Determine the [x, y] coordinate at the center of the cell enclosing the given text.  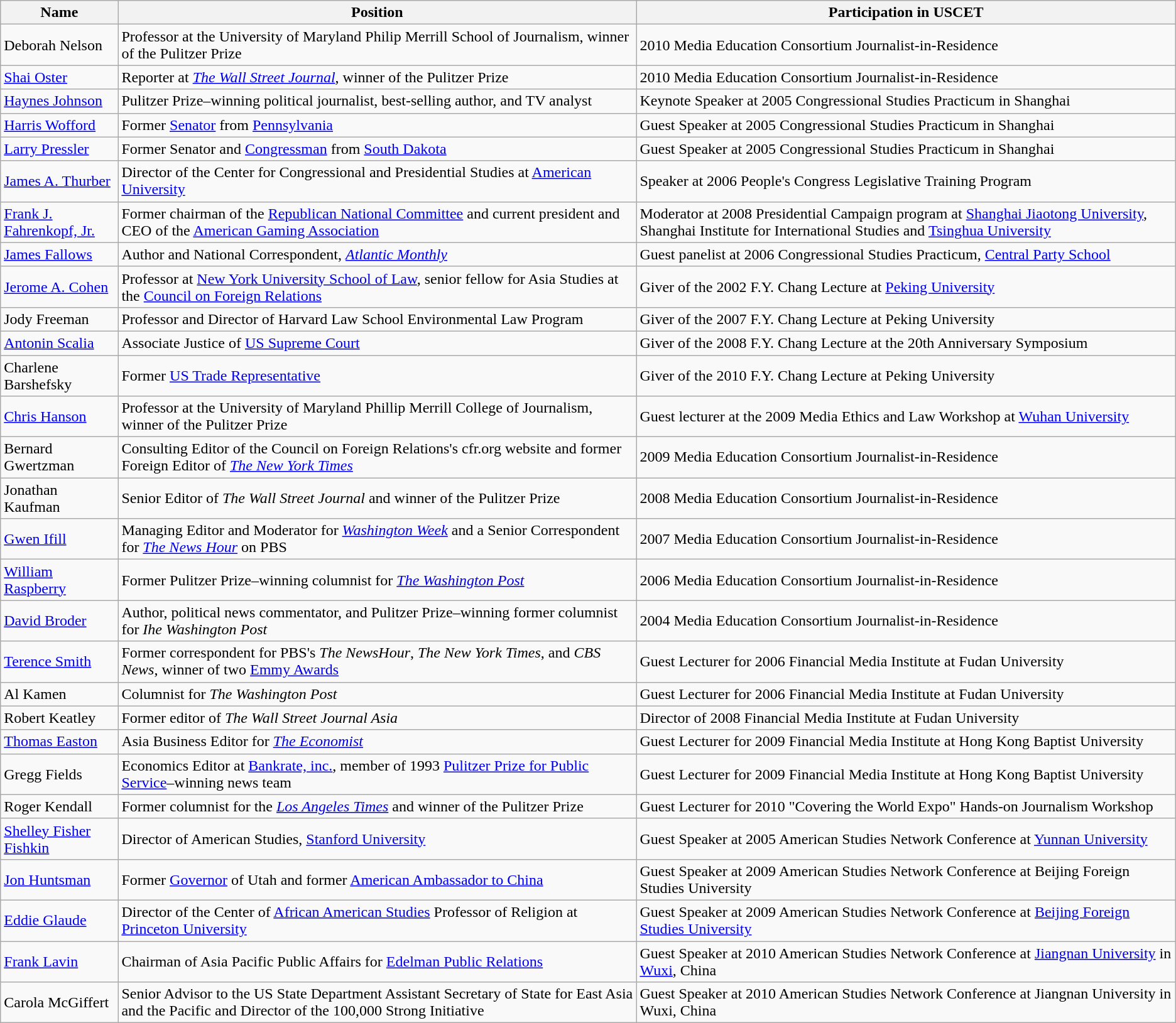
Charlene Barshefsky [59, 376]
Director of the Center of African American Studies Professor of Religion at Princeton University [377, 921]
Giver of the 2008 F.Y. Chang Lecture at the 20th Anniversary Symposium [906, 343]
Chris Hanson [59, 417]
Haynes Johnson [59, 101]
Director of the Center for Congressional and Presidential Studies at American University [377, 181]
Asia Business Editor for The Economist [377, 742]
Giver of the 2002 F.Y. Chang Lecture at Peking University [906, 286]
Pulitzer Prize–winning political journalist, best-selling author, and TV analyst [377, 101]
Former chairman of the Republican National Committee and current president and CEO of the American Gaming Association [377, 222]
Gwen Ifill [59, 539]
Jerome A. Cohen [59, 286]
Former Senator from Pennsylvania [377, 125]
Eddie Glaude [59, 921]
Director of American Studies, Stanford University [377, 839]
Larry Pressler [59, 149]
2009 Media Education Consortium Journalist-in-Residence [906, 457]
Consulting Editor of the Council on Foreign Relations's cfr.org website and former Foreign Editor of The New York Times [377, 457]
Director of 2008 Financial Media Institute at Fudan University [906, 718]
Professor at New York University School of Law, senior fellow for Asia Studies at the Council on Foreign Relations [377, 286]
Position [377, 13]
2007 Media Education Consortium Journalist-in-Residence [906, 539]
Columnist for The Washington Post [377, 694]
Senior Advisor to the US State Department Assistant Secretary of State for East Asia and the Pacific and Director of the 100,000 Strong Initiative [377, 1002]
Guest panelist at 2006 Congressional Studies Practicum, Central Party School [906, 254]
Participation in USCET [906, 13]
Giver of the 2010 F.Y. Chang Lecture at Peking University [906, 376]
Al Kamen [59, 694]
Thomas Easton [59, 742]
Author and National Correspondent, Atlantic Monthly [377, 254]
Economics Editor at Bankrate, inc., member of 1993 Pulitzer Prize for Public Service–winning news team [377, 774]
Jon Huntsman [59, 879]
Former columnist for the Los Angeles Times and winner of the Pulitzer Prize [377, 806]
Terence Smith [59, 662]
Former correspondent for PBS's The NewsHour, The New York Times, and CBS News, winner of two Emmy Awards [377, 662]
Frank Lavin [59, 961]
Senior Editor of The Wall Street Journal and winner of the Pulitzer Prize [377, 499]
Guest Lecturer for 2010 "Covering the World Expo" Hands-on Journalism Workshop [906, 806]
Former Pulitzer Prize–winning columnist for The Washington Post [377, 580]
Gregg Fields [59, 774]
Deborah Nelson [59, 45]
Giver of the 2007 F.Y. Chang Lecture at Peking University [906, 319]
Guest lecturer at the 2009 Media Ethics and Law Workshop at Wuhan University [906, 417]
Former editor of The Wall Street Journal Asia [377, 718]
Former Senator and Congressman from South Dakota [377, 149]
Professor at the University of Maryland Phillip Merrill College of Journalism, winner of the Pulitzer Prize [377, 417]
Reporter at The Wall Street Journal, winner of the Pulitzer Prize [377, 77]
Jonathan Kaufman [59, 499]
Professor and Director of Harvard Law School Environmental Law Program [377, 319]
Speaker at 2006 People's Congress Legislative Training Program [906, 181]
Keynote Speaker at 2005 Congressional Studies Practicum in Shanghai [906, 101]
Author, political news commentator, and Pulitzer Prize–winning former columnist for Ihe Washington Post [377, 620]
Former Governor of Utah and former American Ambassador to China [377, 879]
Bernard Gwertzman [59, 457]
James A. Thurber [59, 181]
Robert Keatley [59, 718]
Professor at the University of Maryland Philip Merrill School of Journalism, winner of the Pulitzer Prize [377, 45]
Roger Kendall [59, 806]
Jody Freeman [59, 319]
2008 Media Education Consortium Journalist-in-Residence [906, 499]
Name [59, 13]
Chairman of Asia Pacific Public Affairs for Edelman Public Relations [377, 961]
James Fallows [59, 254]
William Raspberry [59, 580]
Harris Wofford [59, 125]
Moderator at 2008 Presidential Campaign program at Shanghai Jiaotong University, Shanghai Institute for International Studies and Tsinghua University [906, 222]
Guest Speaker at 2005 American Studies Network Conference at Yunnan University [906, 839]
Frank J. Fahrenkopf, Jr. [59, 222]
Antonin Scalia [59, 343]
Managing Editor and Moderator for Washington Week and a Senior Correspondent for The News Hour on PBS [377, 539]
2004 Media Education Consortium Journalist-in-Residence [906, 620]
2006 Media Education Consortium Journalist-in-Residence [906, 580]
Shai Oster [59, 77]
Carola McGiffert [59, 1002]
Associate Justice of US Supreme Court [377, 343]
David Broder [59, 620]
Shelley Fisher Fishkin [59, 839]
Former US Trade Representative [377, 376]
